Return [X, Y] of the center of cell containing provided text 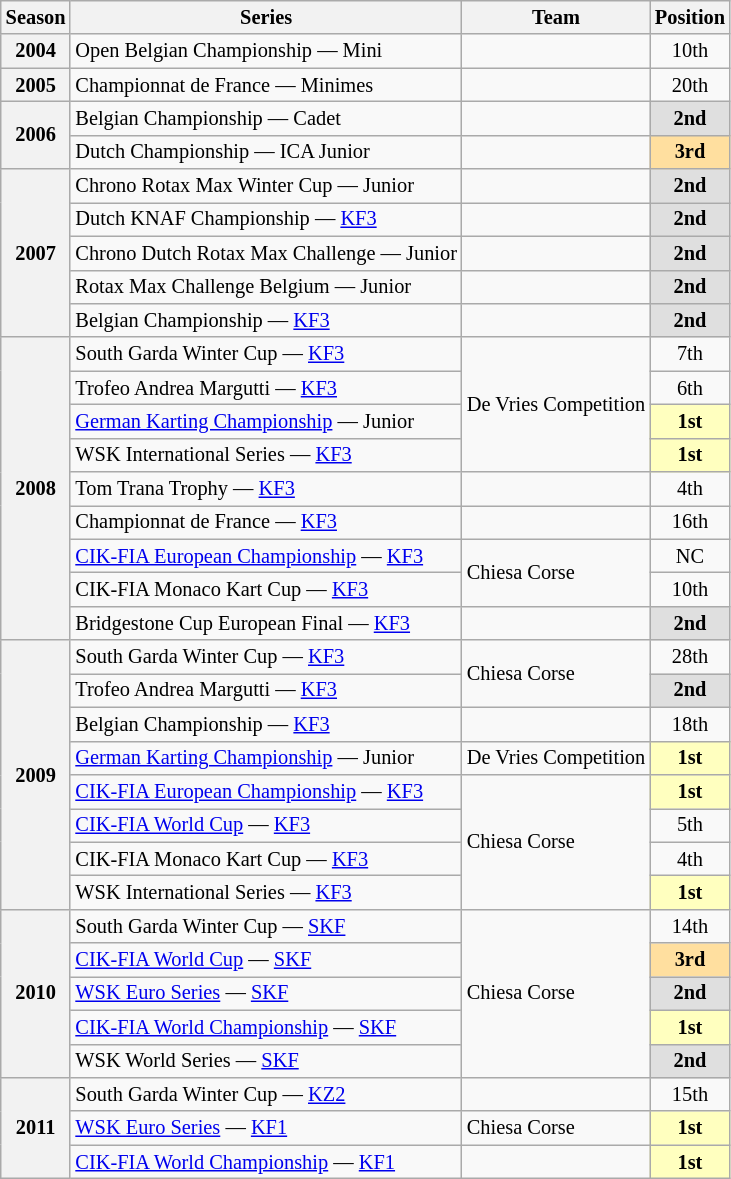
2010 [36, 993]
18th [690, 724]
28th [690, 657]
WSK World Series — SKF [266, 1061]
14th [690, 926]
2009 [36, 774]
South Garda Winter Cup — SKF [266, 926]
15th [690, 1094]
Series [266, 17]
CIK-FIA World Cup — KF3 [266, 825]
2006 [36, 134]
Dutch Championship — ICA Junior [266, 152]
7th [690, 354]
WSK Euro Series — SKF [266, 993]
CIK-FIA World Cup — SKF [266, 960]
Dutch KNAF Championship — KF3 [266, 219]
South Garda Winter Cup — KZ2 [266, 1094]
2005 [36, 85]
CIK-FIA World Championship — KF1 [266, 1162]
Chrono Rotax Max Winter Cup — Junior [266, 186]
Position [690, 17]
2011 [36, 1128]
Open Belgian Championship — Mini [266, 51]
Championnat de France — Minimes [266, 85]
20th [690, 85]
Belgian Championship — Cadet [266, 118]
Season [36, 17]
NC [690, 556]
WSK Euro Series — KF1 [266, 1128]
Tom Trana Trophy — KF3 [266, 489]
Rotax Max Challenge Belgium — Junior [266, 287]
2008 [36, 488]
2007 [36, 253]
Chrono Dutch Rotax Max Challenge — Junior [266, 253]
16th [690, 522]
Championnat de France — KF3 [266, 522]
CIK-FIA World Championship — SKF [266, 1027]
2004 [36, 51]
6th [690, 388]
5th [690, 825]
Bridgestone Cup European Final — KF3 [266, 623]
Team [556, 17]
